From the cell containing the given text, extract its center point as [x, y] coordinate. 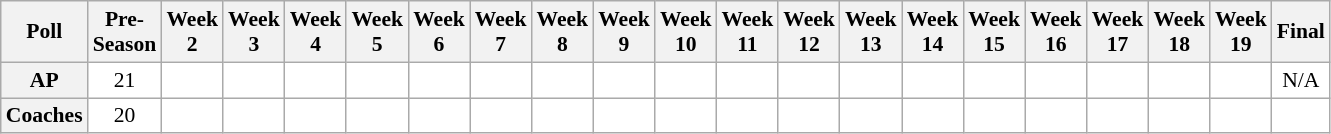
Week9 [624, 32]
Poll [44, 32]
Week13 [871, 32]
Week8 [562, 32]
Week4 [316, 32]
Week15 [994, 32]
N/A [1301, 80]
Week12 [809, 32]
21 [125, 80]
Week5 [377, 32]
Week16 [1056, 32]
Week7 [501, 32]
20 [125, 116]
Week11 [748, 32]
Final [1301, 32]
Week17 [1118, 32]
Week10 [686, 32]
Week14 [933, 32]
Week2 [192, 32]
Pre-Season [125, 32]
Week6 [439, 32]
Week19 [1241, 32]
Week18 [1179, 32]
Week3 [254, 32]
Coaches [44, 116]
AP [44, 80]
